Extract the (X, Y) coordinate from the center of the cell holding the provided text.  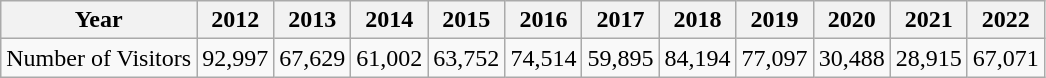
Number of Visitors (99, 58)
74,514 (544, 58)
2018 (698, 20)
61,002 (390, 58)
2015 (466, 20)
2022 (1006, 20)
67,629 (312, 58)
2020 (852, 20)
92,997 (236, 58)
2013 (312, 20)
2016 (544, 20)
77,097 (774, 58)
Year (99, 20)
84,194 (698, 58)
2014 (390, 20)
2017 (620, 20)
30,488 (852, 58)
67,071 (1006, 58)
2019 (774, 20)
63,752 (466, 58)
28,915 (928, 58)
2012 (236, 20)
59,895 (620, 58)
2021 (928, 20)
